Capture the cell that displays the provided text and extract its (X, Y) central coordinate. 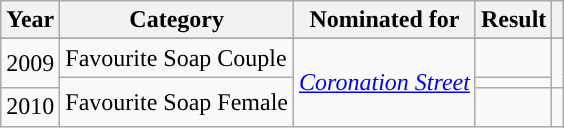
Category (177, 20)
Coronation Street (385, 82)
Year (30, 20)
2010 (30, 107)
Favourite Soap Couple (177, 58)
Nominated for (385, 20)
Favourite Soap Female (177, 102)
Result (513, 20)
2009 (30, 64)
